Capture the cell that displays the provided text and extract its [X, Y] central coordinate. 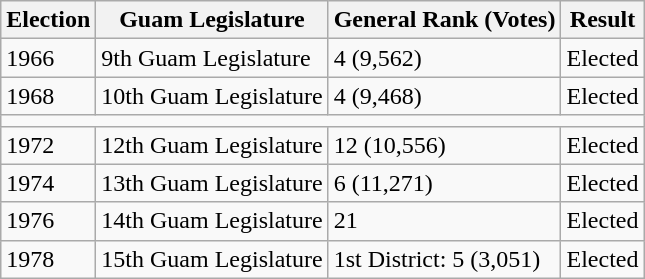
12th Guam Legislature [212, 145]
Result [602, 20]
14th Guam Legislature [212, 221]
4 (9,562) [444, 58]
15th Guam Legislature [212, 259]
1st District: 5 (3,051) [444, 259]
13th Guam Legislature [212, 183]
12 (10,556) [444, 145]
4 (9,468) [444, 96]
1974 [48, 183]
1966 [48, 58]
General Rank (Votes) [444, 20]
Election [48, 20]
6 (11,271) [444, 183]
1976 [48, 221]
21 [444, 221]
1978 [48, 259]
Guam Legislature [212, 20]
1972 [48, 145]
1968 [48, 96]
10th Guam Legislature [212, 96]
9th Guam Legislature [212, 58]
